Output the [X, Y] coordinate of the center of the cell containing the given text.  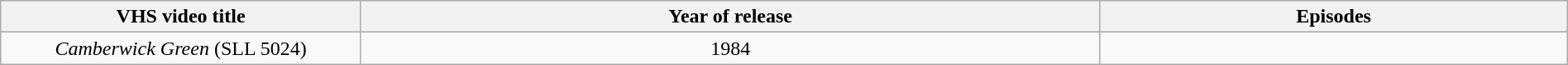
Year of release [729, 17]
VHS video title [181, 17]
Camberwick Green (SLL 5024) [181, 48]
Episodes [1333, 17]
1984 [729, 48]
